Find where the given text appears and provide that cell's center as [X, Y] coordinate. 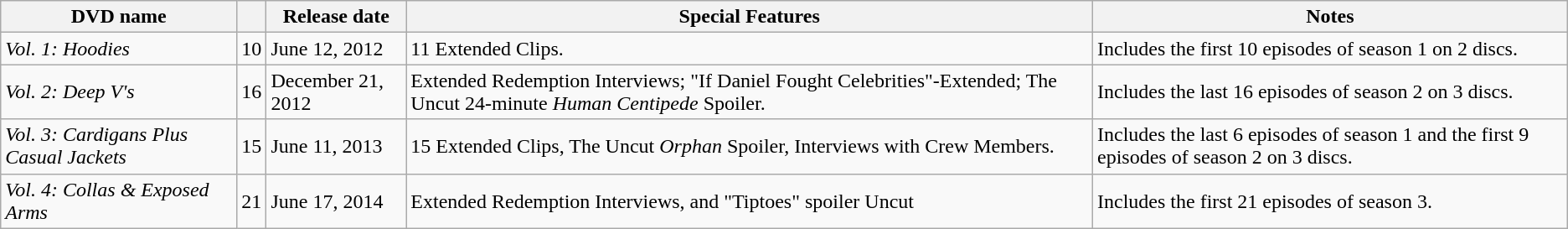
Vol. 3: Cardigans Plus Casual Jackets [119, 146]
DVD name [119, 17]
10 [251, 49]
Release date [337, 17]
Includes the last 16 episodes of season 2 on 3 discs. [1330, 92]
Includes the first 10 episodes of season 1 on 2 discs. [1330, 49]
Vol. 2: Deep V's [119, 92]
Extended Redemption Interviews; "If Daniel Fought Celebrities"-Extended; The Uncut 24-minute Human Centipede Spoiler. [750, 92]
11 Extended Clips. [750, 49]
June 17, 2014 [337, 201]
Vol. 4: Collas & Exposed Arms [119, 201]
Special Features [750, 17]
15 Extended Clips, The Uncut Orphan Spoiler, Interviews with Crew Members. [750, 146]
15 [251, 146]
December 21, 2012 [337, 92]
June 11, 2013 [337, 146]
21 [251, 201]
Vol. 1: Hoodies [119, 49]
Notes [1330, 17]
June 12, 2012 [337, 49]
Includes the first 21 episodes of season 3. [1330, 201]
16 [251, 92]
Extended Redemption Interviews, and "Tiptoes" spoiler Uncut [750, 201]
Includes the last 6 episodes of season 1 and the first 9 episodes of season 2 on 3 discs. [1330, 146]
